Output the (X, Y) coordinate of the center of the cell containing the given text.  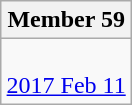
2017 Feb 11 (66, 72)
Member 59 (66, 20)
